Determine the [X, Y] coordinate at the center of the cell enclosing the given text.  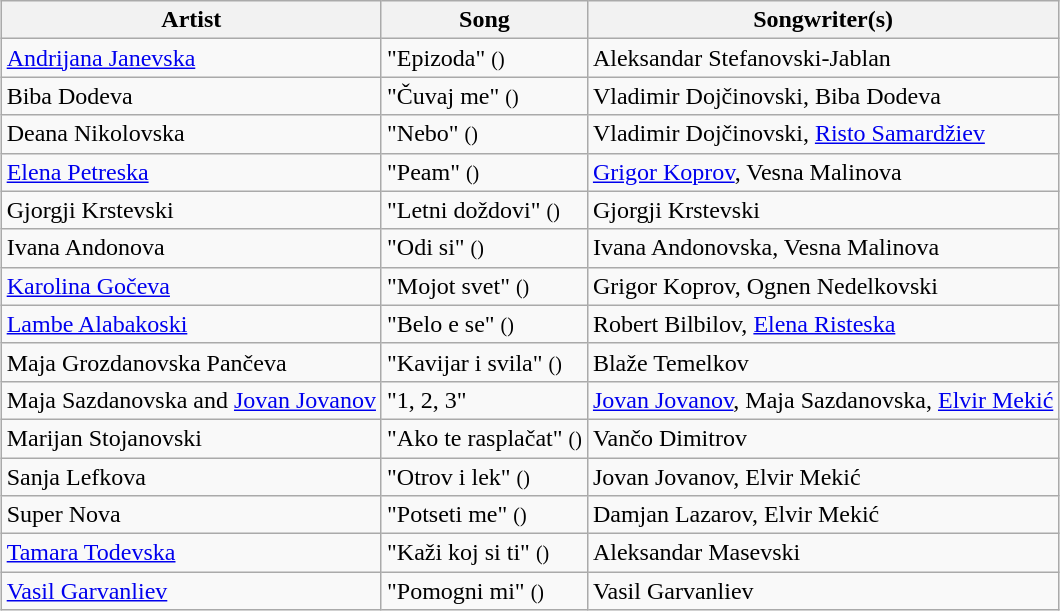
Lambe Alabakoski [191, 324]
"Čuvaj me" () [484, 96]
Song [484, 20]
Songwriter(s) [822, 20]
Robert Bilbilov, Elena Risteska [822, 324]
"Ako te rasplačat" () [484, 438]
Maja Sazdanovska and Jovan Jovanov [191, 400]
Vančo Dimitrov [822, 438]
Blaže Temelkov [822, 362]
Karolina Gočeva [191, 286]
Grigor Koprov, Vesna Malinova [822, 172]
Marijan Stojanovski [191, 438]
Grigor Koprov, Ognen Nedelkovski [822, 286]
Sanja Lefkova [191, 477]
"Letni doždovi" () [484, 210]
"Otrov i lek" () [484, 477]
Aleksandar Masevski [822, 553]
"Odi si" () [484, 248]
"Kavijar i svila" () [484, 362]
Tamara Todevska [191, 553]
Elena Petreska [191, 172]
"Pomogni mi" () [484, 591]
Ivana Andonova [191, 248]
Jovan Jovanov, Elvir Mekić [822, 477]
Super Nova [191, 515]
Ivana Andonovska, Vesna Malinova [822, 248]
Deana Nikolovska [191, 134]
Jovan Jovanov, Maja Sazdanovska, Elvir Mekić [822, 400]
Biba Dodeva [191, 96]
"Epizoda" () [484, 58]
Andrijana Janevska [191, 58]
Vladimir Dojčinovski, Risto Samardžiev [822, 134]
"Kaži koj si ti" () [484, 553]
"Belo e se" () [484, 324]
"Potseti me" () [484, 515]
"Mojot svet" () [484, 286]
Damjan Lazarov, Elvir Mekić [822, 515]
"1, 2, 3" [484, 400]
"Peam" () [484, 172]
Artist [191, 20]
Aleksandar Stefanovski-Jablan [822, 58]
"Nebo" () [484, 134]
Maja Grozdanovska Pančeva [191, 362]
Vladimir Dojčinovski, Biba Dodeva [822, 96]
